Identify which cell holds the provided text, then report its [x, y] central coordinate. 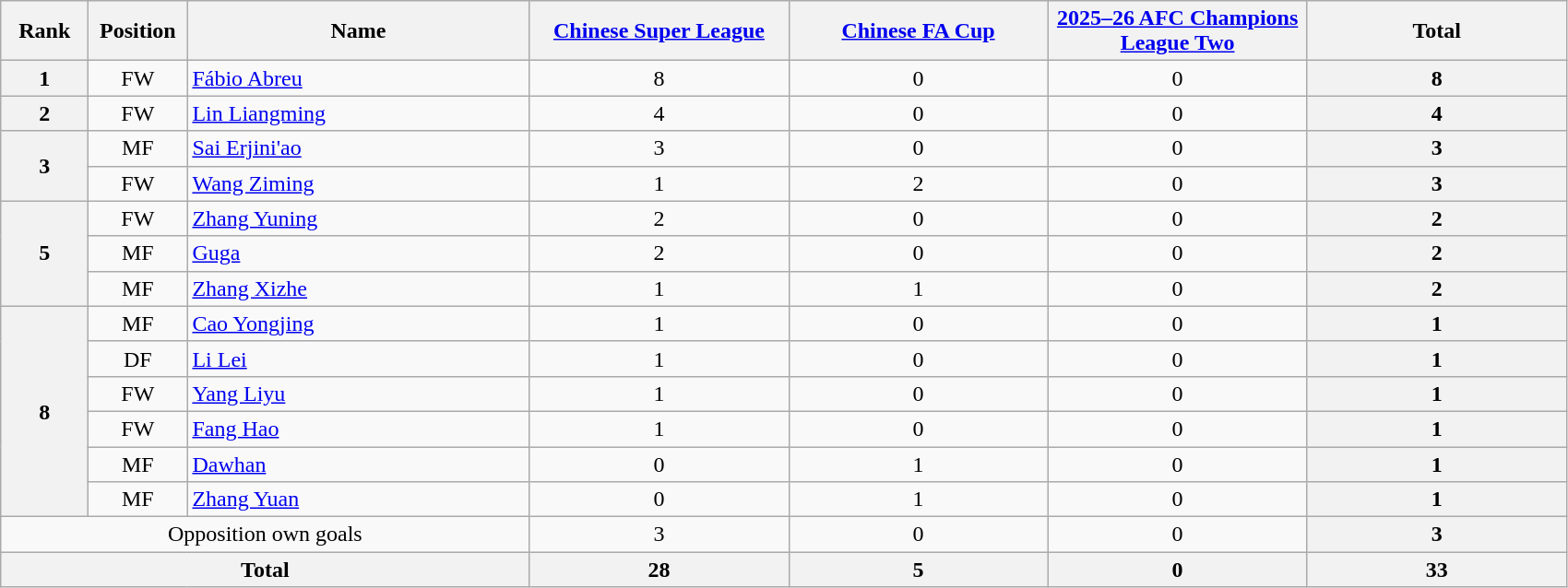
Name [358, 31]
28 [659, 570]
Fang Hao [358, 429]
Sai Erjini'ao [358, 148]
Guga [358, 253]
Wang Ziming [358, 183]
2025–26 AFC Champions League Two [1177, 31]
Li Lei [358, 359]
Position [138, 31]
Yang Liyu [358, 394]
Zhang Yuning [358, 218]
Fábio Abreu [358, 78]
Rank [44, 31]
Lin Liangming [358, 113]
DF [138, 359]
Dawhan [358, 464]
Cao Yongjing [358, 323]
Zhang Xizhe [358, 288]
Zhang Yuan [358, 500]
Opposition own goals [266, 535]
Chinese Super League [659, 31]
33 [1437, 570]
Chinese FA Cup [919, 31]
